Find where the given text appears and provide that cell's center as [X, Y] coordinate. 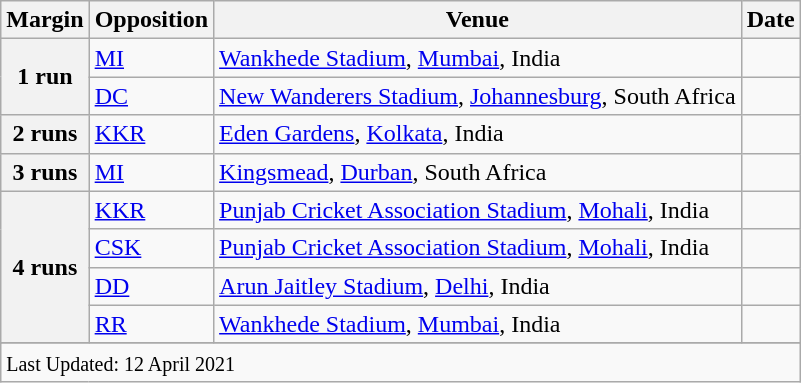
DC [151, 96]
2 runs [45, 134]
Eden Gardens, Kolkata, India [478, 134]
Venue [478, 20]
CSK [151, 248]
4 runs [45, 267]
Opposition [151, 20]
Date [770, 20]
Margin [45, 20]
RR [151, 324]
3 runs [45, 172]
New Wanderers Stadium, Johannesburg, South Africa [478, 96]
Kingsmead, Durban, South Africa [478, 172]
DD [151, 286]
1 run [45, 77]
Last Updated: 12 April 2021 [400, 362]
Arun Jaitley Stadium, Delhi, India [478, 286]
